Scan for the cell matching the given text and deliver its [X, Y] coordinate at center. 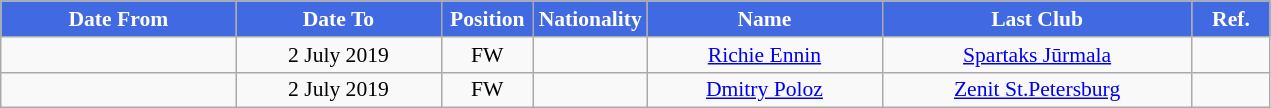
Last Club [1037, 19]
Ref. [1231, 19]
Spartaks Jūrmala [1037, 55]
Date To [338, 19]
Name [764, 19]
Date From [118, 19]
Zenit St.Petersburg [1037, 90]
Position [488, 19]
Nationality [590, 19]
Dmitry Poloz [764, 90]
Richie Ennin [764, 55]
